Detect which cell encompasses the target text, then output its (X, Y) center coordinate. 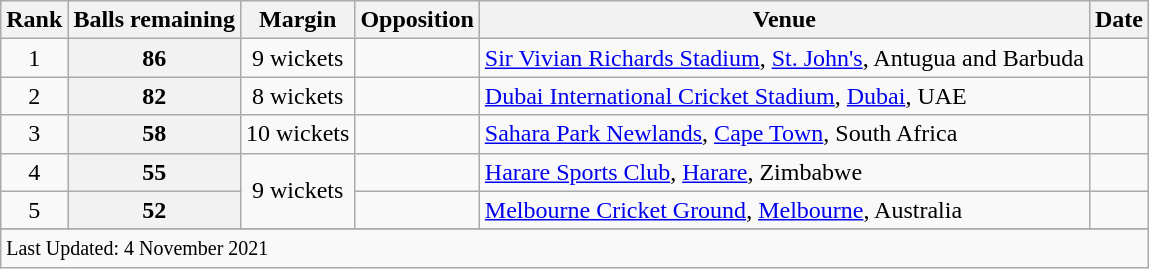
86 (154, 58)
58 (154, 134)
5 (34, 210)
Harare Sports Club, Harare, Zimbabwe (784, 172)
Melbourne Cricket Ground, Melbourne, Australia (784, 210)
82 (154, 96)
4 (34, 172)
Rank (34, 20)
Opposition (417, 20)
Venue (784, 20)
52 (154, 210)
3 (34, 134)
Dubai International Cricket Stadium, Dubai, UAE (784, 96)
2 (34, 96)
10 wickets (297, 134)
1 (34, 58)
Last Updated: 4 November 2021 (575, 248)
Margin (297, 20)
8 wickets (297, 96)
Sahara Park Newlands, Cape Town, South Africa (784, 134)
55 (154, 172)
Balls remaining (154, 20)
Date (1118, 20)
Sir Vivian Richards Stadium, St. John's, Antugua and Barbuda (784, 58)
